Determine the (x, y) coordinate at the center of the cell enclosing the given text.  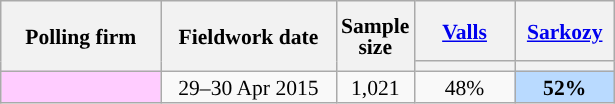
Samplesize (375, 36)
48% (464, 86)
Polling firm (81, 36)
29–30 Apr 2015 (248, 86)
52% (565, 86)
Valls (464, 31)
Sarkozy (565, 31)
1,021 (375, 86)
Fieldwork date (248, 36)
